Return the (x, y) coordinate for the center point of the cell that contains the specified text.  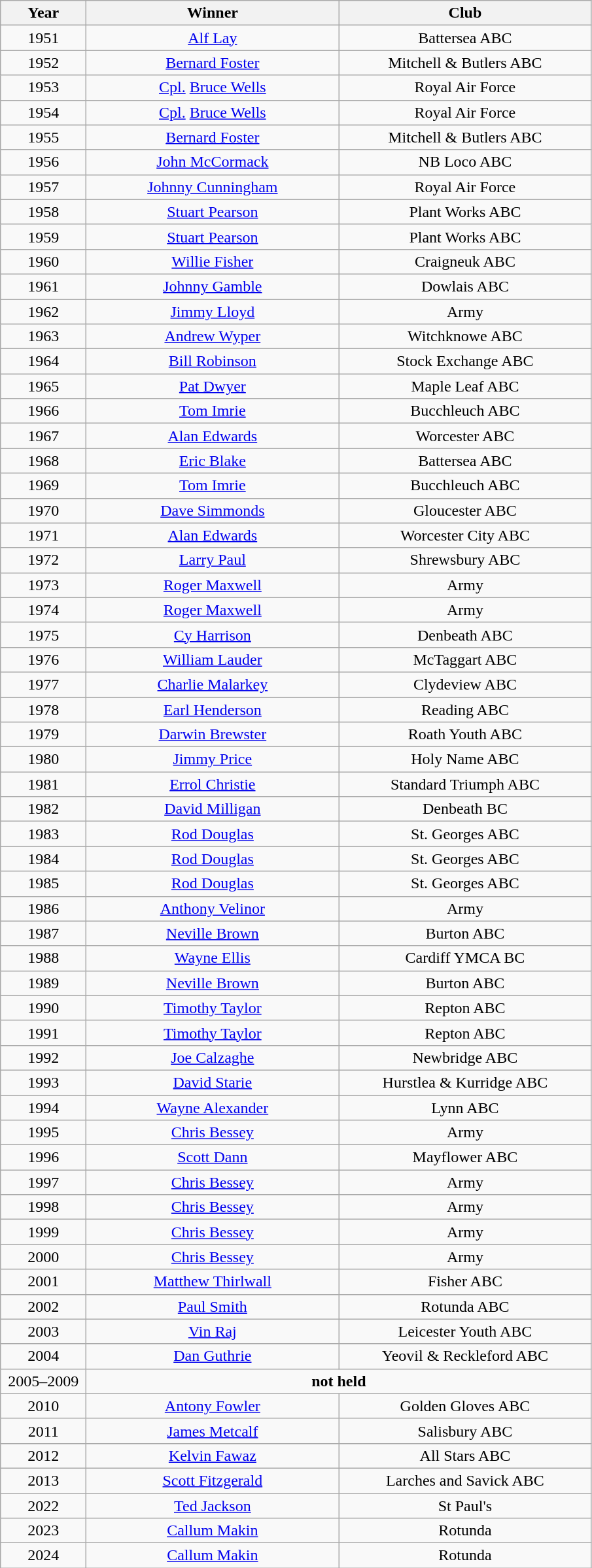
William Lauder (213, 659)
Standard Triumph ABC (465, 784)
2005–2009 (43, 1381)
Year (43, 13)
1968 (43, 461)
Wayne Ellis (213, 958)
1982 (43, 809)
1970 (43, 510)
Darwin Brewster (213, 735)
All Stars ABC (465, 1456)
1991 (43, 1033)
Stock Exchange ABC (465, 361)
Worcester City ABC (465, 535)
Anthony Velinor (213, 909)
Gloucester ABC (465, 510)
Earl Henderson (213, 709)
1955 (43, 137)
Yeovil & Reckleford ABC (465, 1356)
1987 (43, 933)
2004 (43, 1356)
1996 (43, 1158)
1997 (43, 1182)
Hurstlea & Kurridge ABC (465, 1082)
Joe Calzaghe (213, 1058)
Salisbury ABC (465, 1431)
2013 (43, 1480)
Golden Gloves ABC (465, 1406)
2003 (43, 1331)
Charlie Malarkey (213, 684)
1978 (43, 709)
Pat Dwyer (213, 386)
1994 (43, 1108)
Witchknowe ABC (465, 337)
Shrewsbury ABC (465, 560)
Larches and Savick ABC (465, 1480)
1966 (43, 411)
1971 (43, 535)
Roath Youth ABC (465, 735)
1999 (43, 1232)
Kelvin Fawaz (213, 1456)
McTaggart ABC (465, 659)
Craigneuk ABC (465, 261)
Fisher ABC (465, 1282)
1974 (43, 610)
1956 (43, 162)
Antony Fowler (213, 1406)
1981 (43, 784)
1969 (43, 486)
2022 (43, 1505)
1962 (43, 312)
2024 (43, 1556)
1990 (43, 1008)
James Metcalf (213, 1431)
1965 (43, 386)
Vin Raj (213, 1331)
Reading ABC (465, 709)
Mayflower ABC (465, 1158)
Lynn ABC (465, 1108)
1960 (43, 261)
1988 (43, 958)
1951 (43, 38)
1964 (43, 361)
Larry Paul (213, 560)
Clydeview ABC (465, 684)
1975 (43, 635)
Holy Name ABC (465, 759)
NB Loco ABC (465, 162)
1957 (43, 187)
Scott Fitzgerald (213, 1480)
1985 (43, 884)
Jimmy Lloyd (213, 312)
1972 (43, 560)
1992 (43, 1058)
Newbridge ABC (465, 1058)
2002 (43, 1307)
Cardiff YMCA BC (465, 958)
2011 (43, 1431)
David Milligan (213, 809)
1995 (43, 1133)
1980 (43, 759)
1986 (43, 909)
Jimmy Price (213, 759)
Dave Simmonds (213, 510)
Dowlais ABC (465, 286)
John McCormack (213, 162)
2000 (43, 1257)
1952 (43, 63)
1953 (43, 88)
Ted Jackson (213, 1505)
Andrew Wyper (213, 337)
1989 (43, 983)
Denbeath ABC (465, 635)
Johnny Gamble (213, 286)
1998 (43, 1207)
Club (465, 13)
2012 (43, 1456)
Wayne Alexander (213, 1108)
David Starie (213, 1082)
Eric Blake (213, 461)
2010 (43, 1406)
St Paul's (465, 1505)
1977 (43, 684)
1979 (43, 735)
Maple Leaf ABC (465, 386)
Winner (213, 13)
2001 (43, 1282)
Leicester Youth ABC (465, 1331)
Scott Dann (213, 1158)
1958 (43, 212)
1973 (43, 585)
Denbeath BC (465, 809)
Paul Smith (213, 1307)
Errol Christie (213, 784)
1993 (43, 1082)
Cy Harrison (213, 635)
1963 (43, 337)
Bill Robinson (213, 361)
1983 (43, 834)
1976 (43, 659)
Worcester ABC (465, 436)
Alf Lay (213, 38)
Willie Fisher (213, 261)
1959 (43, 237)
1954 (43, 112)
Matthew Thirlwall (213, 1282)
Dan Guthrie (213, 1356)
not held (339, 1381)
Johnny Cunningham (213, 187)
1984 (43, 859)
1967 (43, 436)
1961 (43, 286)
2023 (43, 1531)
Rotunda ABC (465, 1307)
